Pinpoint the cell where the given text exists, returning its [X, Y] midpoint coordinate. 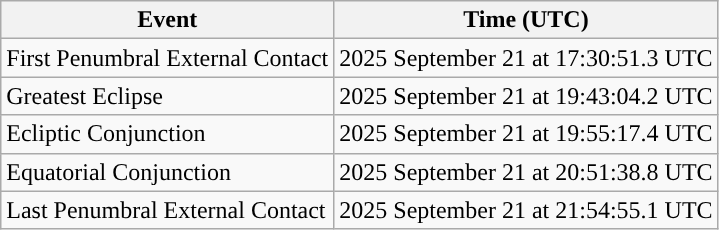
First Penumbral External Contact [168, 58]
2025 September 21 at 17:30:51.3 UTC [526, 58]
Greatest Eclipse [168, 96]
Time (UTC) [526, 20]
2025 September 21 at 19:43:04.2 UTC [526, 96]
Equatorial Conjunction [168, 172]
2025 September 21 at 19:55:17.4 UTC [526, 134]
2025 September 21 at 20:51:38.8 UTC [526, 172]
Ecliptic Conjunction [168, 134]
2025 September 21 at 21:54:55.1 UTC [526, 210]
Event [168, 20]
Last Penumbral External Contact [168, 210]
